Provide the (x, y) coordinate of the cell's center where the given text is located.  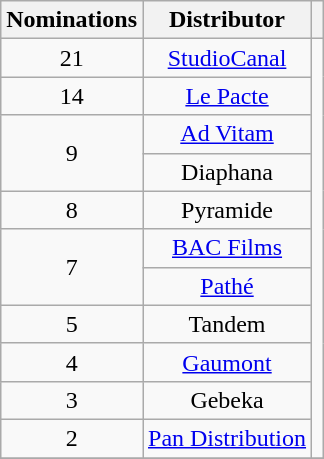
8 (72, 210)
Pyramide (226, 210)
Tandem (226, 324)
4 (72, 362)
Ad Vitam (226, 134)
Distributor (226, 20)
14 (72, 96)
Diaphana (226, 172)
2 (72, 438)
Gebeka (226, 400)
Le Pacte (226, 96)
BAC Films (226, 248)
StudioCanal (226, 58)
Pan Distribution (226, 438)
5 (72, 324)
Pathé (226, 286)
3 (72, 400)
Gaumont (226, 362)
7 (72, 267)
21 (72, 58)
9 (72, 153)
Nominations (72, 20)
